For the text-containing cell, return its midpoint in (X, Y) coordinate format. 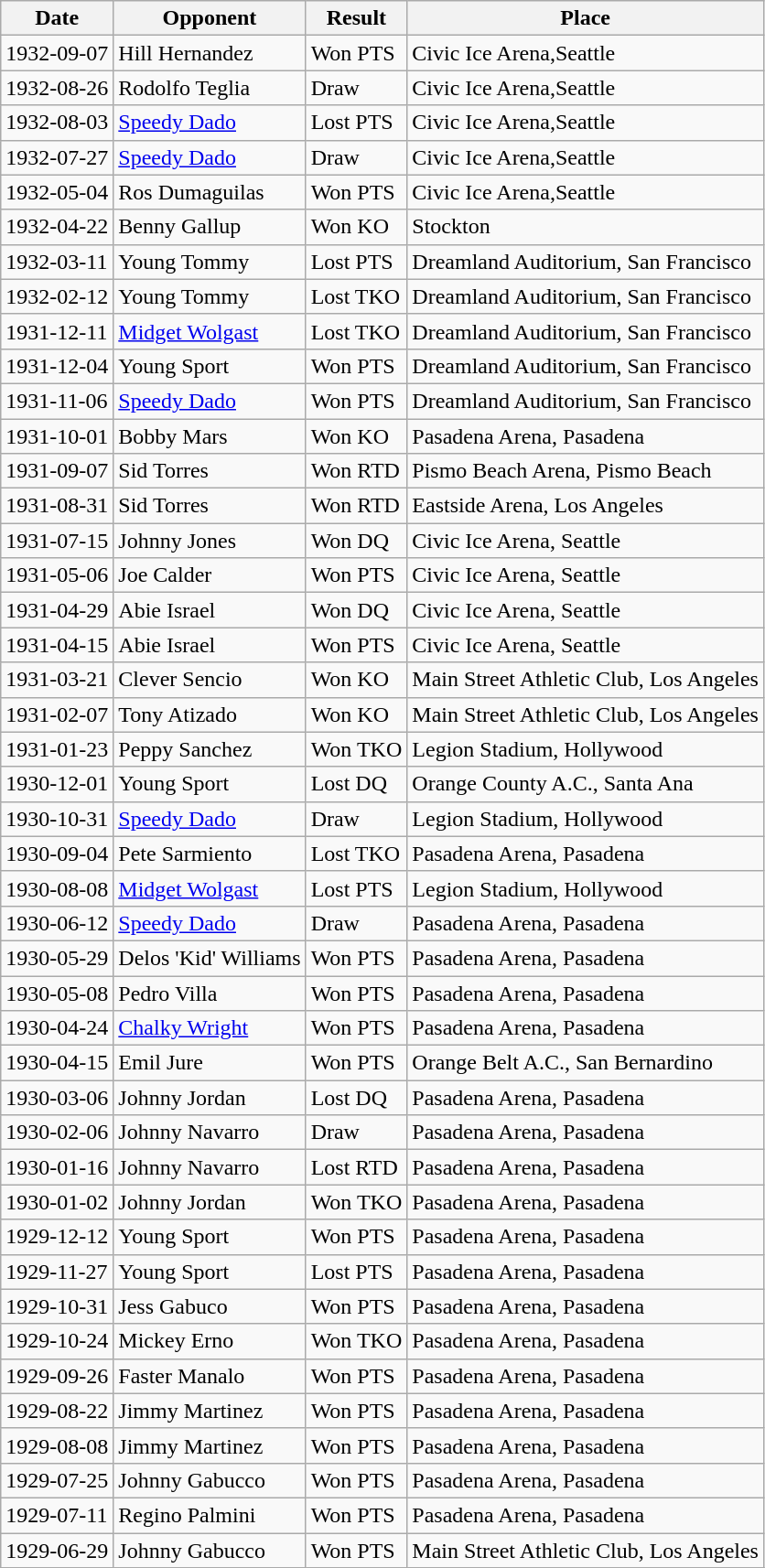
Joe Calder (210, 575)
1929-07-25 (57, 1480)
1929-08-08 (57, 1445)
1929-07-11 (57, 1515)
1929-11-27 (57, 1272)
Pedro Villa (210, 993)
1930-12-01 (57, 784)
1929-10-31 (57, 1306)
Ros Dumaguilas (210, 192)
1932-07-27 (57, 157)
Pismo Beach Arena, Pismo Beach (586, 471)
Stockton (586, 227)
1929-10-24 (57, 1341)
Emil Jure (210, 1063)
1930-04-24 (57, 1028)
Hill Hernandez (210, 53)
1931-11-06 (57, 401)
1931-12-04 (57, 366)
Chalky Wright (210, 1028)
Faster Manalo (210, 1376)
1930-05-08 (57, 993)
1931-12-11 (57, 331)
1930-05-29 (57, 958)
1930-02-06 (57, 1133)
1931-04-15 (57, 645)
Bobby Mars (210, 436)
1931-02-07 (57, 714)
1931-09-07 (57, 471)
1932-08-26 (57, 88)
Benny Gallup (210, 227)
Result (357, 18)
1929-08-22 (57, 1411)
1930-01-16 (57, 1167)
1932-04-22 (57, 227)
1930-08-08 (57, 888)
1931-07-15 (57, 541)
1930-04-15 (57, 1063)
Delos 'Kid' Williams (210, 958)
1932-08-03 (57, 123)
Mickey Erno (210, 1341)
1930-01-02 (57, 1202)
Rodolfo Teglia (210, 88)
Orange County A.C., Santa Ana (586, 784)
1931-01-23 (57, 749)
Johnny Jones (210, 541)
1930-03-06 (57, 1098)
1931-05-06 (57, 575)
Peppy Sanchez (210, 749)
Clever Sencio (210, 680)
1930-06-12 (57, 923)
Jess Gabuco (210, 1306)
1929-12-12 (57, 1237)
Opponent (210, 18)
Regino Palmini (210, 1515)
1931-03-21 (57, 680)
1929-09-26 (57, 1376)
Pete Sarmiento (210, 854)
1932-03-11 (57, 262)
Lost RTD (357, 1167)
Tony Atizado (210, 714)
1929-06-29 (57, 1551)
1930-10-31 (57, 819)
Eastside Arena, Los Angeles (586, 506)
1930-09-04 (57, 854)
Place (586, 18)
1932-02-12 (57, 296)
1931-10-01 (57, 436)
1931-08-31 (57, 506)
1932-09-07 (57, 53)
Date (57, 18)
Orange Belt A.C., San Bernardino (586, 1063)
1932-05-04 (57, 192)
1931-04-29 (57, 610)
